For the text-containing cell, return its midpoint in (x, y) coordinate format. 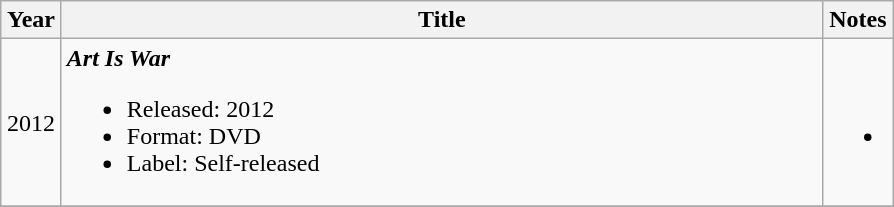
2012 (32, 122)
Year (32, 20)
Notes (858, 20)
Title (442, 20)
Art Is WarReleased: 2012Format: DVDLabel: Self-released (442, 122)
